Find where the given text appears and provide that cell's center as [X, Y] coordinate. 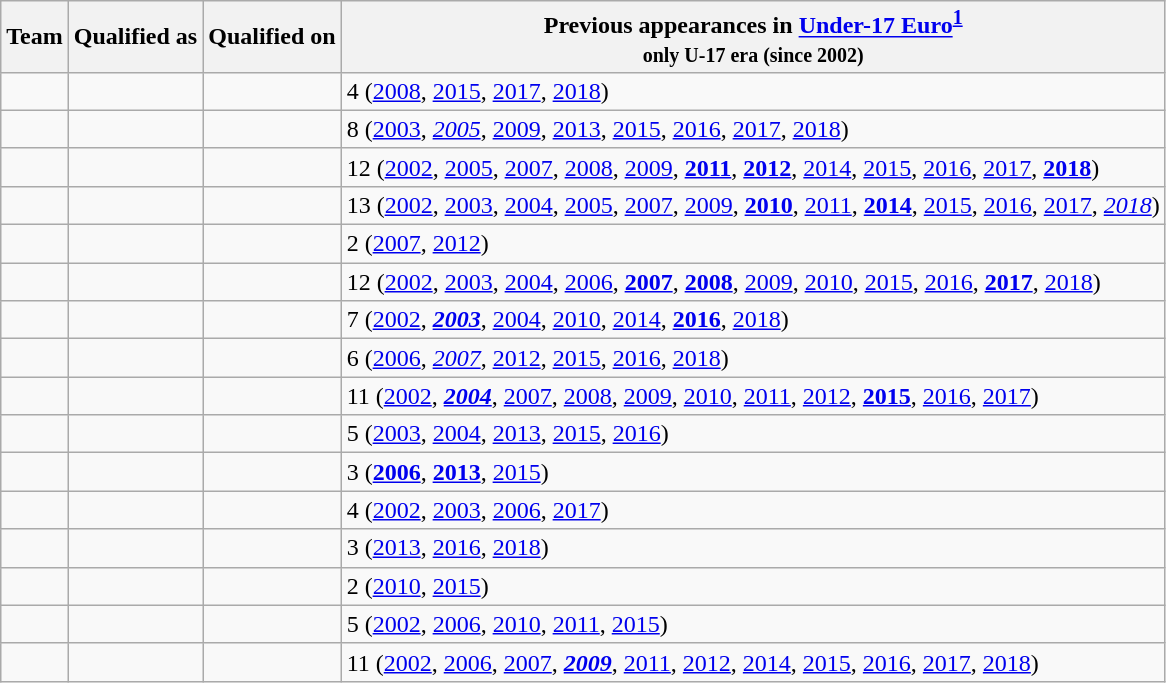
2 (2007, 2012) [753, 244]
3 (2013, 2016, 2018) [753, 548]
Previous appearances in Under-17 Euro1only U-17 era (since 2002) [753, 37]
2 (2010, 2015) [753, 586]
5 (2003, 2004, 2013, 2015, 2016) [753, 434]
12 (2002, 2003, 2004, 2006, 2007, 2008, 2009, 2010, 2015, 2016, 2017, 2018) [753, 282]
Qualified on [272, 37]
5 (2002, 2006, 2010, 2011, 2015) [753, 624]
Qualified as [135, 37]
11 (2002, 2006, 2007, 2009, 2011, 2012, 2014, 2015, 2016, 2017, 2018) [753, 662]
4 (2002, 2003, 2006, 2017) [753, 510]
3 (2006, 2013, 2015) [753, 472]
13 (2002, 2003, 2004, 2005, 2007, 2009, 2010, 2011, 2014, 2015, 2016, 2017, 2018) [753, 205]
Team [35, 37]
11 (2002, 2004, 2007, 2008, 2009, 2010, 2011, 2012, 2015, 2016, 2017) [753, 396]
4 (2008, 2015, 2017, 2018) [753, 91]
7 (2002, 2003, 2004, 2010, 2014, 2016, 2018) [753, 320]
8 (2003, 2005, 2009, 2013, 2015, 2016, 2017, 2018) [753, 129]
12 (2002, 2005, 2007, 2008, 2009, 2011, 2012, 2014, 2015, 2016, 2017, 2018) [753, 167]
6 (2006, 2007, 2012, 2015, 2016, 2018) [753, 358]
